Identify which cell holds the provided text, then report its (x, y) central coordinate. 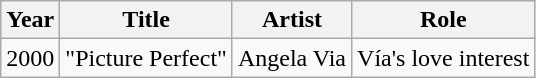
Artist (292, 20)
Angela Via (292, 58)
Year (30, 20)
"Picture Perfect" (146, 58)
Role (444, 20)
2000 (30, 58)
Vía's love interest (444, 58)
Title (146, 20)
